Return the (x, y) coordinate for the center point of the cell that contains the specified text.  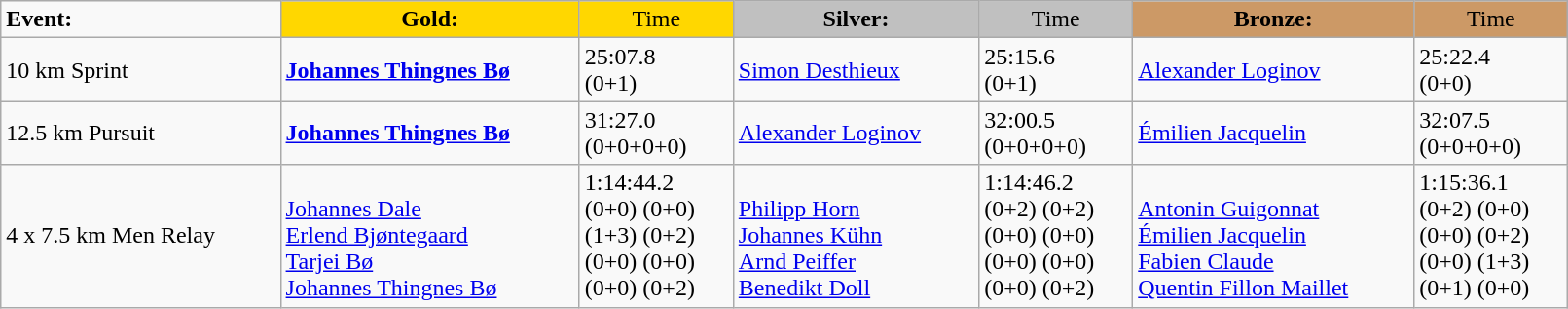
Event: (140, 19)
Gold: (430, 19)
10 km Sprint (140, 70)
Antonin GuigonnatÉmilien JacquelinFabien ClaudeQuentin Fillon Maillet (1273, 236)
32:07.5(0+0+0+0) (1491, 133)
Bronze: (1273, 19)
25:15.6(0+1) (1056, 70)
32:00.5(0+0+0+0) (1056, 133)
Silver: (856, 19)
31:27.0(0+0+0+0) (656, 133)
12.5 km Pursuit (140, 133)
1:14:44.2(0+0) (0+0)(1+3) (0+2)(0+0) (0+0)(0+0) (0+2) (656, 236)
Philipp HornJohannes KühnArnd PeifferBenedikt Doll (856, 236)
25:22.4(0+0) (1491, 70)
1:14:46.2(0+2) (0+2)(0+0) (0+0)(0+0) (0+0)(0+0) (0+2) (1056, 236)
Émilien Jacquelin (1273, 133)
Simon Desthieux (856, 70)
4 x 7.5 km Men Relay (140, 236)
25:07.8(0+1) (656, 70)
1:15:36.1(0+2) (0+0)(0+0) (0+2)(0+0) (1+3)(0+1) (0+0) (1491, 236)
Johannes DaleErlend BjøntegaardTarjei BøJohannes Thingnes Bø (430, 236)
